Capture the cell that displays the provided text and extract its (x, y) central coordinate. 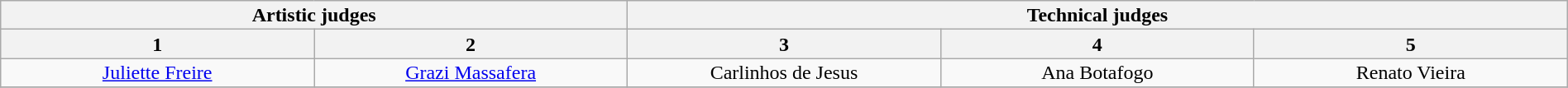
2 (471, 44)
Grazi Massafera (471, 72)
3 (784, 44)
Artistic judges (314, 15)
5 (1411, 44)
Technical judges (1098, 15)
4 (1097, 44)
1 (157, 44)
Ana Botafogo (1097, 72)
Carlinhos de Jesus (784, 72)
Renato Vieira (1411, 72)
Juliette Freire (157, 72)
